Detect which cell encompasses the target text, then output its [X, Y] center coordinate. 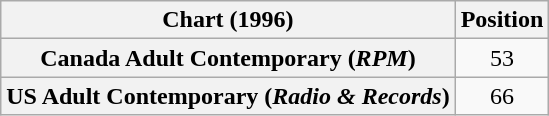
66 [502, 96]
Canada Adult Contemporary (RPM) [228, 58]
Chart (1996) [228, 20]
US Adult Contemporary (Radio & Records) [228, 96]
Position [502, 20]
53 [502, 58]
